Return the [x, y] coordinate for the center point of the cell that contains the specified text.  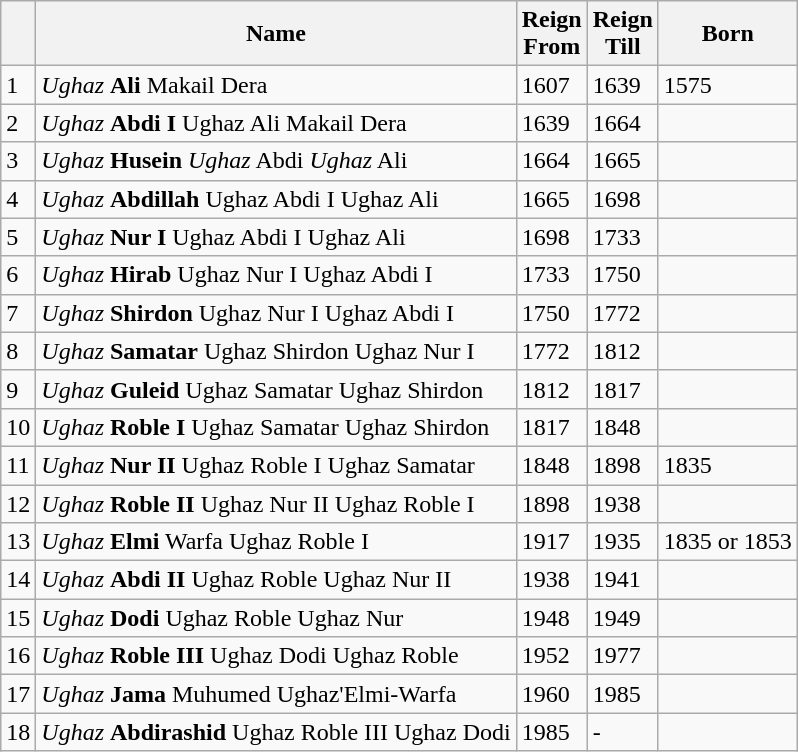
Ughaz Roble II Ughaz Nur II Ughaz Roble I [276, 503]
Ughaz Roble I Ughaz Samatar Ughaz Shirdon [276, 427]
14 [18, 580]
4 [18, 199]
Ughaz Nur II Ughaz Roble I Ughaz Samatar [276, 465]
2 [18, 123]
Ughaz Samatar Ughaz Shirdon Ughaz Nur I [276, 351]
1977 [622, 656]
5 [18, 237]
ReignTill [622, 34]
7 [18, 313]
1835 or 1853 [728, 542]
Ughaz Ali Makail Dera [276, 85]
1952 [552, 656]
Ughaz Guleid Ughaz Samatar Ughaz Shirdon [276, 389]
8 [18, 351]
12 [18, 503]
1949 [622, 618]
3 [18, 161]
Ughaz Roble III Ughaz Dodi Ughaz Roble [276, 656]
Ughaz Husein Ughaz Abdi Ughaz Ali [276, 161]
6 [18, 275]
1835 [728, 465]
1 [18, 85]
18 [18, 732]
1917 [552, 542]
11 [18, 465]
9 [18, 389]
Ughaz Abdirashid Ughaz Roble III Ughaz Dodi [276, 732]
Ughaz Abdi II Ughaz Roble Ughaz Nur II [276, 580]
15 [18, 618]
Ughaz Abdillah Ughaz Abdi I Ughaz Ali [276, 199]
Ughaz Elmi Warfa Ughaz Roble I [276, 542]
ReignFrom [552, 34]
Ughaz Abdi I Ughaz Ali Makail Dera [276, 123]
1575 [728, 85]
Ughaz Dodi Ughaz Roble Ughaz Nur [276, 618]
- [622, 732]
10 [18, 427]
Ughaz Jama Muhumed Ughaz'Elmi-Warfa [276, 694]
Ughaz Hirab Ughaz Nur I Ughaz Abdi I [276, 275]
17 [18, 694]
16 [18, 656]
Born [728, 34]
1607 [552, 85]
13 [18, 542]
Ughaz Shirdon Ughaz Nur I Ughaz Abdi I [276, 313]
1960 [552, 694]
1941 [622, 580]
1935 [622, 542]
1948 [552, 618]
Name [276, 34]
Ughaz Nur I Ughaz Abdi I Ughaz Ali [276, 237]
